Scan for the cell matching the given text and deliver its [x, y] coordinate at center. 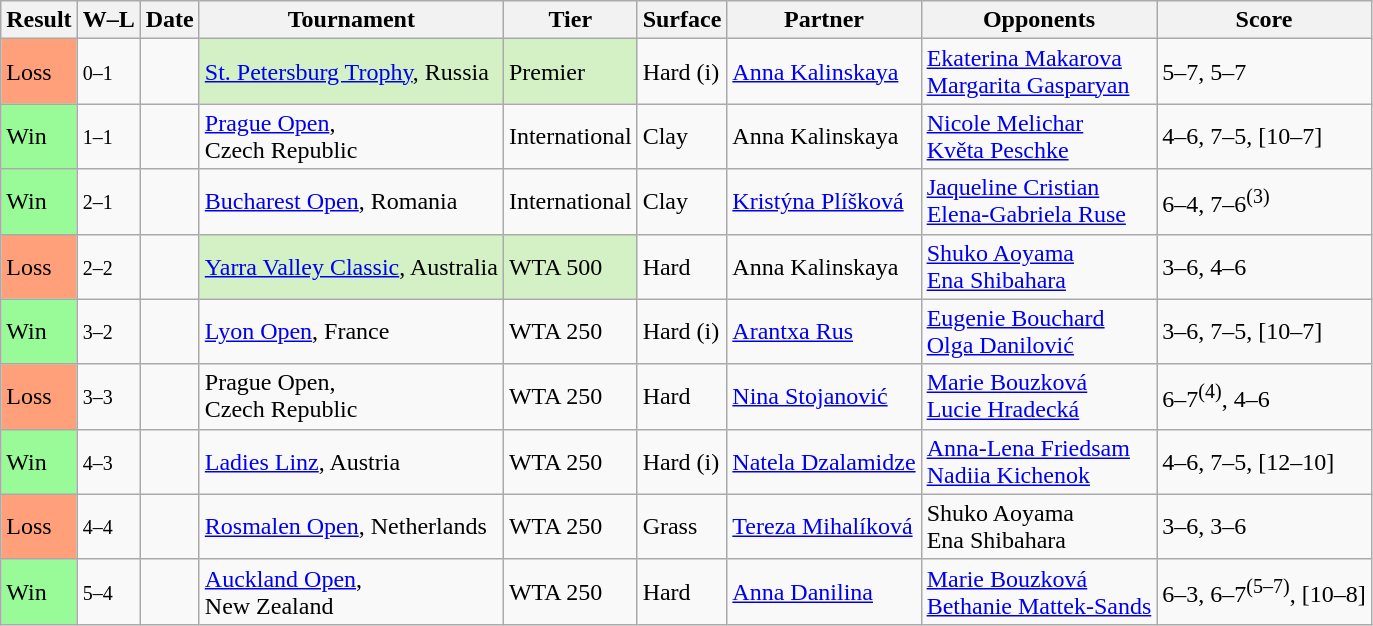
3–3 [108, 396]
6–4, 7–6(3) [1264, 202]
Lyon Open, France [351, 332]
Score [1264, 20]
Arantxa Rus [824, 332]
Auckland Open, New Zealand [351, 592]
Tereza Mihalíková [824, 526]
Nicole Melichar Květa Peschke [1039, 136]
Ekaterina Makarova Margarita Gasparyan [1039, 72]
2–2 [108, 266]
WTA 500 [570, 266]
Tournament [351, 20]
Eugenie Bouchard Olga Danilović [1039, 332]
W–L [108, 20]
Result [39, 20]
Nina Stojanović [824, 396]
Anna Danilina [824, 592]
Natela Dzalamidze [824, 462]
3–6, 4–6 [1264, 266]
Partner [824, 20]
2–1 [108, 202]
3–2 [108, 332]
3–6, 7–5, [10–7] [1264, 332]
4–3 [108, 462]
4–4 [108, 526]
St. Petersburg Trophy, Russia [351, 72]
6–3, 6–7(5–7), [10–8] [1264, 592]
Marie Bouzková Lucie Hradecká [1039, 396]
Opponents [1039, 20]
Premier [570, 72]
Kristýna Plíšková [824, 202]
Anna-Lena Friedsam Nadiia Kichenok [1039, 462]
1–1 [108, 136]
Bucharest Open, Romania [351, 202]
4–6, 7–5, [12–10] [1264, 462]
Marie Bouzková Bethanie Mattek-Sands [1039, 592]
Ladies Linz, Austria [351, 462]
Yarra Valley Classic, Australia [351, 266]
Date [170, 20]
5–7, 5–7 [1264, 72]
Tier [570, 20]
5–4 [108, 592]
4–6, 7–5, [10–7] [1264, 136]
6–7(4), 4–6 [1264, 396]
Surface [682, 20]
Rosmalen Open, Netherlands [351, 526]
3–6, 3–6 [1264, 526]
0–1 [108, 72]
Grass [682, 526]
Jaqueline Cristian Elena-Gabriela Ruse [1039, 202]
